Locate the cell with the specified text and output its (X, Y) center coordinate. 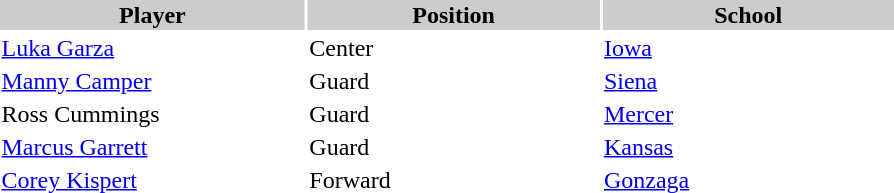
Iowa (748, 48)
Player (152, 15)
School (748, 15)
Manny Camper (152, 81)
Siena (748, 81)
Marcus Garrett (152, 147)
Mercer (748, 114)
Position (454, 15)
Luka Garza (152, 48)
Kansas (748, 147)
Ross Cummings (152, 114)
Center (454, 48)
